Return [x, y] of the center of cell containing provided text 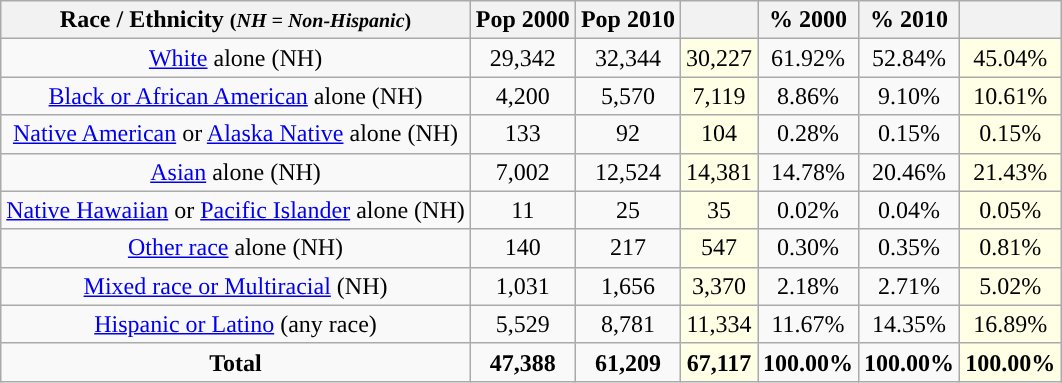
Hispanic or Latino (any race) [236, 324]
0.35% [910, 248]
21.43% [1010, 172]
5,570 [628, 96]
11 [522, 210]
2.18% [808, 286]
8.86% [808, 96]
Race / Ethnicity (NH = Non-Hispanic) [236, 20]
White alone (NH) [236, 58]
5.02% [1010, 286]
7,002 [522, 172]
3,370 [718, 286]
Pop 2000 [522, 20]
0.30% [808, 248]
14.35% [910, 324]
35 [718, 210]
29,342 [522, 58]
52.84% [910, 58]
5,529 [522, 324]
% 2000 [808, 20]
2.71% [910, 286]
Pop 2010 [628, 20]
547 [718, 248]
92 [628, 134]
133 [522, 134]
9.10% [910, 96]
Native Hawaiian or Pacific Islander alone (NH) [236, 210]
20.46% [910, 172]
30,227 [718, 58]
14.78% [808, 172]
7,119 [718, 96]
217 [628, 248]
140 [522, 248]
61,209 [628, 362]
8,781 [628, 324]
Other race alone (NH) [236, 248]
0.28% [808, 134]
0.02% [808, 210]
Native American or Alaska Native alone (NH) [236, 134]
Total [236, 362]
10.61% [1010, 96]
25 [628, 210]
45.04% [1010, 58]
4,200 [522, 96]
11,334 [718, 324]
11.67% [808, 324]
14,381 [718, 172]
Black or African American alone (NH) [236, 96]
1,031 [522, 286]
0.05% [1010, 210]
67,117 [718, 362]
0.04% [910, 210]
12,524 [628, 172]
Asian alone (NH) [236, 172]
104 [718, 134]
16.89% [1010, 324]
1,656 [628, 286]
47,388 [522, 362]
0.81% [1010, 248]
61.92% [808, 58]
32,344 [628, 58]
Mixed race or Multiracial (NH) [236, 286]
% 2010 [910, 20]
